Locate the cell with the specified text and output its (x, y) center coordinate. 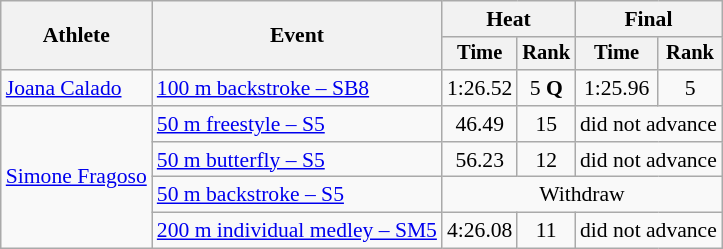
50 m backstroke – S5 (297, 195)
50 m butterfly – S5 (297, 160)
12 (546, 160)
Athlete (76, 36)
11 (546, 231)
4:26.08 (480, 231)
Event (297, 36)
1:25.96 (616, 88)
15 (546, 124)
200 m individual medley – SM5 (297, 231)
5 (690, 88)
5 Q (546, 88)
Heat (508, 19)
Withdraw (582, 195)
50 m freestyle – S5 (297, 124)
56.23 (480, 160)
46.49 (480, 124)
Simone Fragoso (76, 177)
Final (648, 19)
1:26.52 (480, 88)
100 m backstroke – SB8 (297, 88)
Joana Calado (76, 88)
